Pinpoint the cell where the given text exists, returning its [x, y] midpoint coordinate. 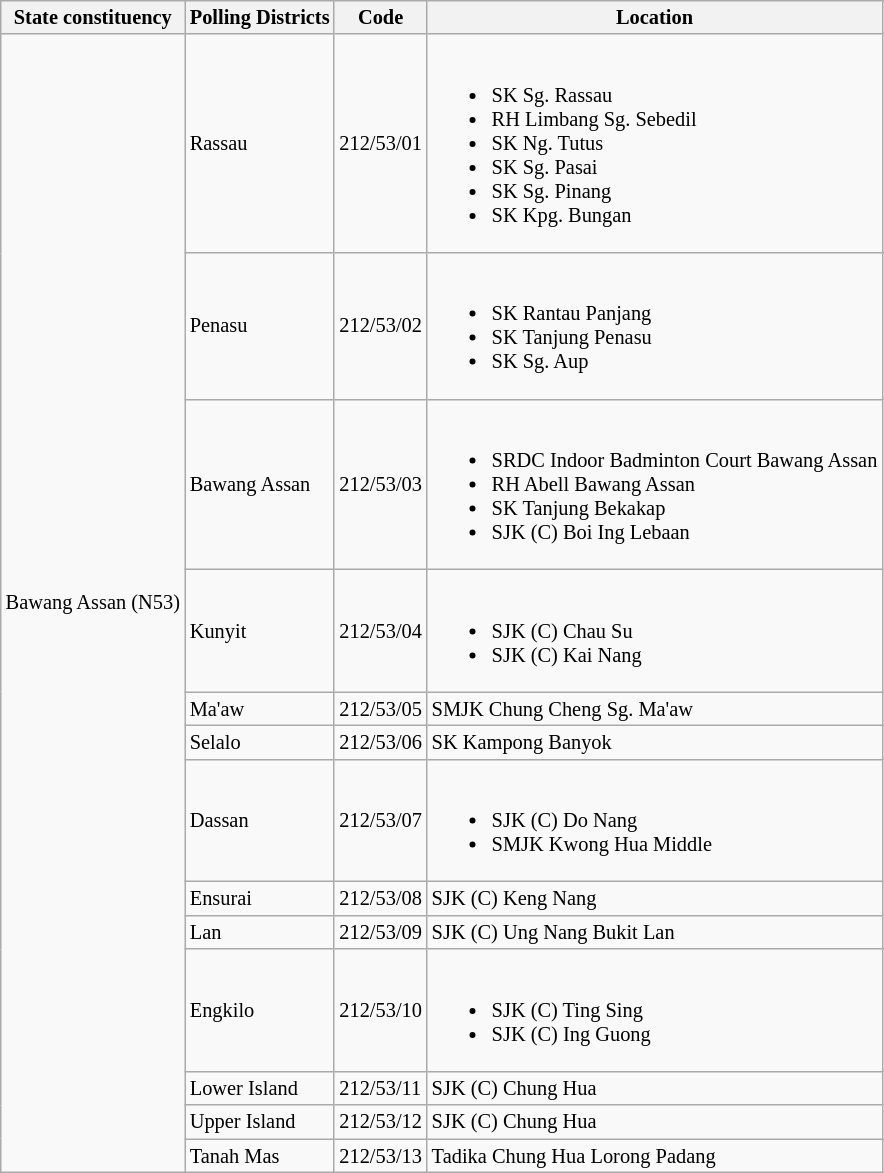
Rassau [260, 143]
Upper Island [260, 1122]
212/53/03 [380, 484]
SK Kampong Banyok [654, 742]
Ma'aw [260, 709]
212/53/10 [380, 1010]
SJK (C) Keng Nang [654, 899]
Dassan [260, 820]
Code [380, 17]
212/53/09 [380, 932]
SJK (C) Chau SuSJK (C) Kai Nang [654, 630]
Engkilo [260, 1010]
Kunyit [260, 630]
SJK (C) Ung Nang Bukit Lan [654, 932]
SK Rantau PanjangSK Tanjung PenasuSK Sg. Aup [654, 325]
212/53/13 [380, 1156]
State constituency [93, 17]
SK Sg. RassauRH Limbang Sg. SebedilSK Ng. TutusSK Sg. PasaiSK Sg. PinangSK Kpg. Bungan [654, 143]
Penasu [260, 325]
Selalo [260, 742]
SJK (C) Ting SingSJK (C) Ing Guong [654, 1010]
212/53/12 [380, 1122]
SMJK Chung Cheng Sg. Ma'aw [654, 709]
212/53/04 [380, 630]
Polling Districts [260, 17]
Lower Island [260, 1088]
212/53/07 [380, 820]
SJK (C) Do NangSMJK Kwong Hua Middle [654, 820]
212/53/11 [380, 1088]
212/53/01 [380, 143]
Bawang Assan [260, 484]
SRDC Indoor Badminton Court Bawang AssanRH Abell Bawang AssanSK Tanjung BekakapSJK (C) Boi Ing Lebaan [654, 484]
212/53/06 [380, 742]
Tanah Mas [260, 1156]
212/53/05 [380, 709]
Ensurai [260, 899]
Location [654, 17]
212/53/02 [380, 325]
Tadika Chung Hua Lorong Padang [654, 1156]
Lan [260, 932]
212/53/08 [380, 899]
Bawang Assan (N53) [93, 603]
